Capture the cell that displays the provided text and extract its (x, y) central coordinate. 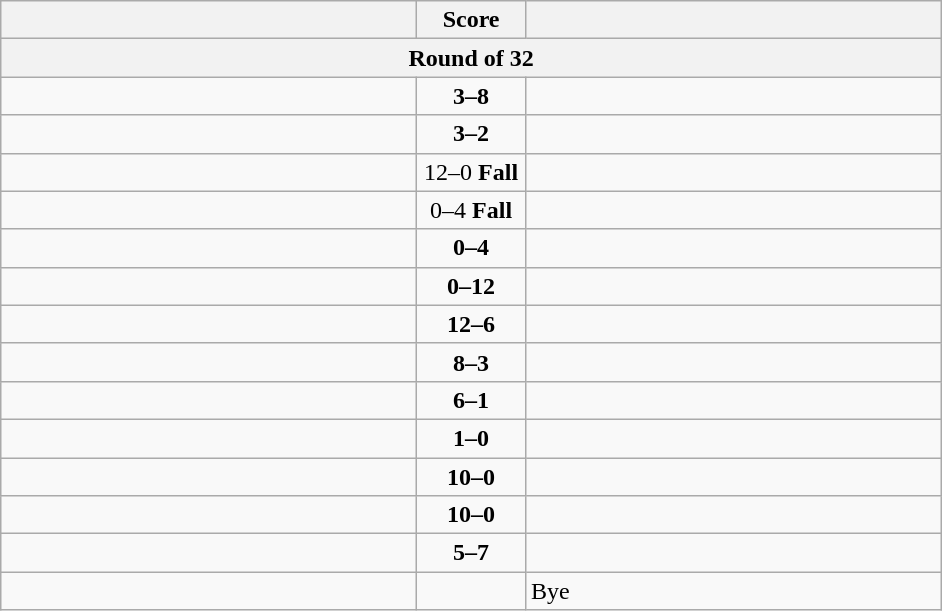
Score (472, 20)
6–1 (472, 400)
1–0 (472, 438)
Round of 32 (472, 58)
3–2 (472, 134)
8–3 (472, 362)
0–12 (472, 286)
0–4 (472, 248)
0–4 Fall (472, 210)
5–7 (472, 553)
3–8 (472, 96)
12–6 (472, 324)
12–0 Fall (472, 172)
Bye (733, 591)
